From the cell containing the given text, extract its center point as (X, Y) coordinate. 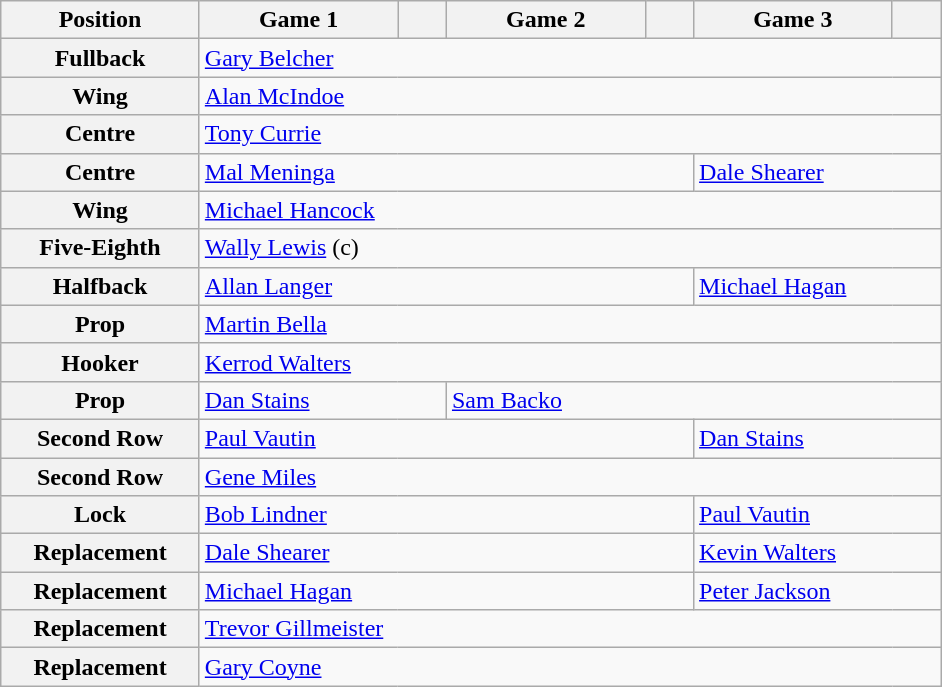
Wally Lewis (c) (570, 248)
Michael Hancock (570, 210)
Mal Meninga (446, 172)
Five-Eighth (100, 248)
Martin Bella (570, 324)
Kerrod Walters (570, 362)
Kevin Walters (818, 553)
Tony Currie (570, 134)
Bob Lindner (446, 515)
Sam Backo (693, 400)
Hooker (100, 362)
Position (100, 20)
Peter Jackson (818, 591)
Alan McIndoe (570, 96)
Gene Miles (570, 477)
Halfback (100, 286)
Lock (100, 515)
Allan Langer (446, 286)
Fullback (100, 58)
Game 3 (794, 20)
Gary Coyne (570, 667)
Game 2 (546, 20)
Gary Belcher (570, 58)
Game 1 (298, 20)
Trevor Gillmeister (570, 629)
